Determine the [X, Y] coordinate at the center of the cell enclosing the given text.  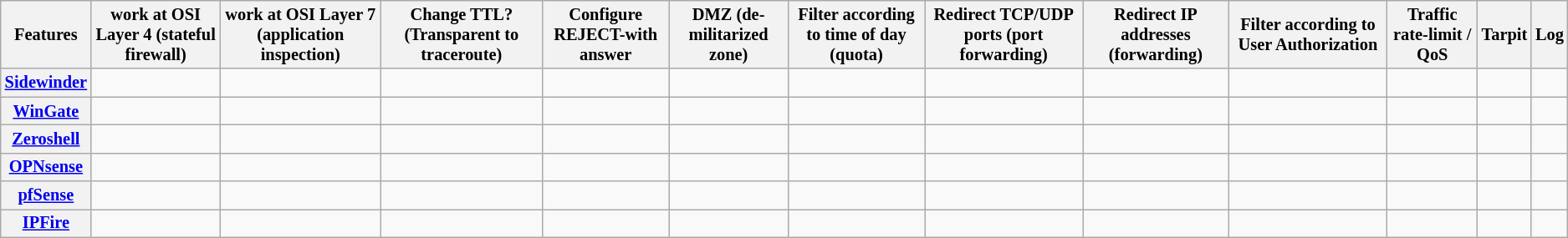
Filter according to User Authorization [1308, 34]
Log [1550, 34]
Redirect IP addresses (forwarding) [1156, 34]
Filter according to time of day (quota) [856, 34]
work at OSI Layer 7 (application inspection) [300, 34]
WinGate [46, 111]
pfSense [46, 195]
Zeroshell [46, 139]
OPNsense [46, 167]
work at OSI Layer 4 (stateful firewall) [156, 34]
Tarpit [1504, 34]
Sidewinder [46, 83]
Change TTL? (Transparent to traceroute) [462, 34]
Redirect TCP/UDP ports (port forwarding) [1004, 34]
Features [46, 34]
Configure REJECT-with answer [605, 34]
DMZ (de-militarized zone) [729, 34]
Traffic rate-limit / QoS [1433, 34]
IPFire [46, 223]
